Return (x, y) of the center of cell containing provided text 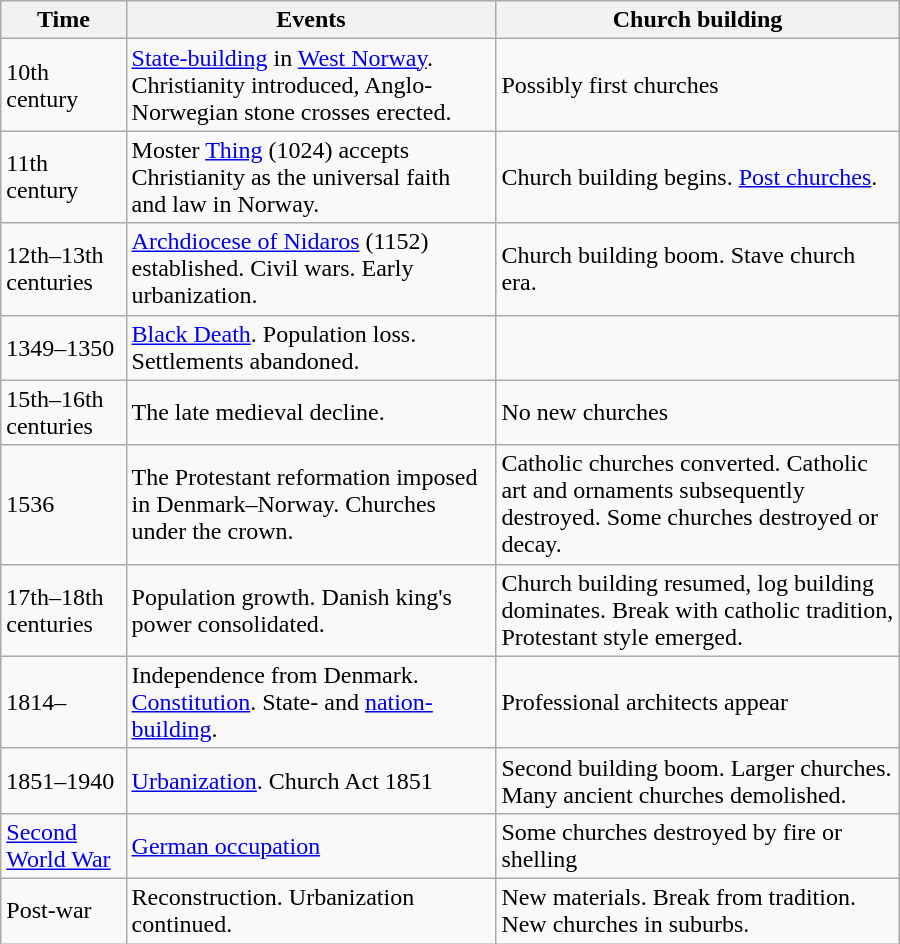
Church building (698, 20)
Independence from Denmark. Constitution. State- and nation-building. (311, 702)
Black Death. Population loss. Settlements abandoned. (311, 348)
Church building boom. Stave church era. (698, 269)
17th–18th centuries (64, 610)
Post-war (64, 910)
Second building boom. Larger churches. Many ancient churches demolished. (698, 780)
11th century (64, 177)
The Protestant reformation imposed in Denmark–Norway. Churches under the crown. (311, 504)
German occupation (311, 846)
Events (311, 20)
Church building begins. Post churches. (698, 177)
New materials. Break from tradition. New churches in suburbs. (698, 910)
Professional architects appear (698, 702)
Moster Thing (1024) accepts Christianity as the universal faith and law in Norway. (311, 177)
15th–16th centuries (64, 412)
10th century (64, 85)
12th–13th centuries (64, 269)
1536 (64, 504)
Archdiocese of Nidaros (1152) established. Civil wars. Early urbanization. (311, 269)
Second World War (64, 846)
Church building resumed, log building dominates. Break with catholic tradition, Protestant style emerged. (698, 610)
Possibly first churches (698, 85)
Reconstruction. Urbanization continued. (311, 910)
Catholic churches converted. Catholic art and ornaments subsequently destroyed. Some churches destroyed or decay. (698, 504)
Urbanization. Church Act 1851 (311, 780)
State-building in West Norway. Christianity introduced, Anglo-Norwegian stone crosses erected. (311, 85)
1851–1940 (64, 780)
Population growth. Danish king's power consolidated. (311, 610)
1814– (64, 702)
Some churches destroyed by fire or shelling (698, 846)
Time (64, 20)
1349–1350 (64, 348)
No new churches (698, 412)
The late medieval decline. (311, 412)
